Identify which cell holds the provided text, then report its [X, Y] central coordinate. 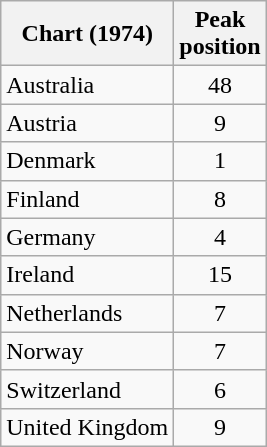
Chart (1974) [88, 34]
1 [220, 161]
Ireland [88, 275]
Australia [88, 85]
Peakposition [220, 34]
8 [220, 199]
6 [220, 389]
Netherlands [88, 313]
Finland [88, 199]
Austria [88, 123]
Germany [88, 237]
15 [220, 275]
United Kingdom [88, 427]
Switzerland [88, 389]
Denmark [88, 161]
Norway [88, 351]
4 [220, 237]
48 [220, 85]
